Locate the cell with the specified text and output its [x, y] center coordinate. 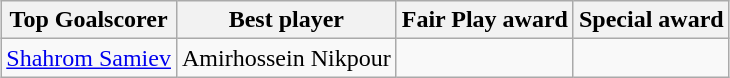
Special award [651, 20]
Amirhossein Nikpour [286, 58]
Fair Play award [484, 20]
Best player [286, 20]
Shahrom Samiev [89, 58]
Top Goalscorer [89, 20]
